For the text-containing cell, return its midpoint in [X, Y] coordinate format. 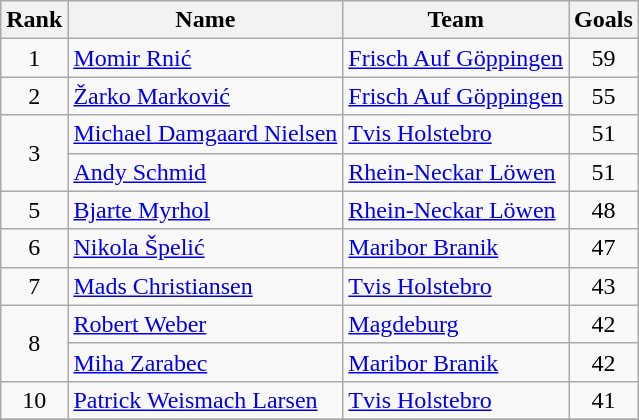
Andy Schmid [206, 172]
48 [604, 210]
5 [34, 210]
Robert Weber [206, 324]
Žarko Marković [206, 96]
Bjarte Myrhol [206, 210]
3 [34, 153]
Mads Christiansen [206, 286]
Name [206, 20]
Team [456, 20]
Rank [34, 20]
Patrick Weismach Larsen [206, 400]
41 [604, 400]
47 [604, 248]
7 [34, 286]
55 [604, 96]
6 [34, 248]
Michael Damgaard Nielsen [206, 134]
2 [34, 96]
8 [34, 343]
59 [604, 58]
Goals [604, 20]
10 [34, 400]
43 [604, 286]
Magdeburg [456, 324]
1 [34, 58]
Miha Zarabec [206, 362]
Nikola Špelić [206, 248]
Momir Rnić [206, 58]
